Search for the cell housing the specified text and yield its (X, Y) center coordinate. 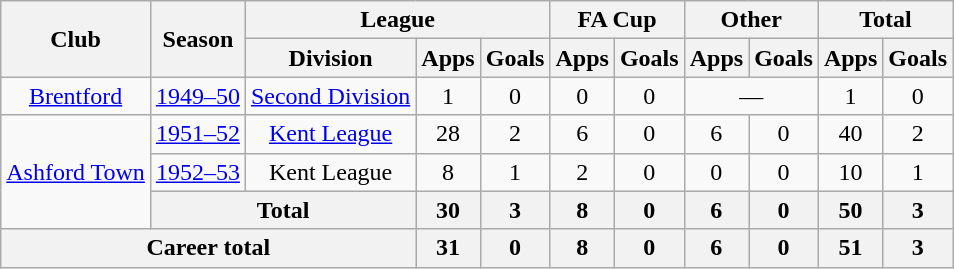
1952–53 (198, 172)
10 (850, 172)
Career total (208, 248)
Second Division (330, 96)
League (398, 20)
Division (330, 58)
Brentford (76, 96)
Club (76, 39)
31 (448, 248)
― (751, 96)
40 (850, 134)
Other (751, 20)
51 (850, 248)
1949–50 (198, 96)
Ashford Town (76, 172)
FA Cup (617, 20)
30 (448, 210)
50 (850, 210)
28 (448, 134)
1951–52 (198, 134)
Season (198, 39)
